Identify which cell holds the provided text, then report its (X, Y) central coordinate. 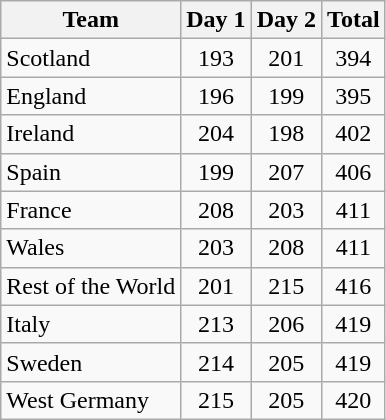
420 (354, 400)
Day 1 (216, 20)
Spain (91, 172)
West Germany (91, 400)
Total (354, 20)
416 (354, 286)
213 (216, 324)
England (91, 96)
Italy (91, 324)
Wales (91, 248)
193 (216, 58)
Ireland (91, 134)
207 (286, 172)
Sweden (91, 362)
France (91, 210)
Scotland (91, 58)
206 (286, 324)
Day 2 (286, 20)
402 (354, 134)
395 (354, 96)
196 (216, 96)
Rest of the World (91, 286)
204 (216, 134)
198 (286, 134)
394 (354, 58)
214 (216, 362)
Team (91, 20)
406 (354, 172)
